Extract the [x, y] coordinate from the center of the cell holding the provided text.  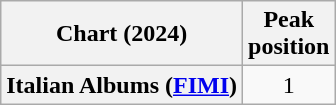
Peakposition [289, 34]
Chart (2024) [122, 34]
Italian Albums (FIMI) [122, 85]
1 [289, 85]
